From the cell containing the given text, extract its center point as [X, Y] coordinate. 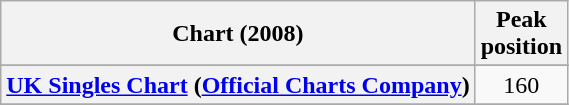
UK Singles Chart (Official Charts Company) [238, 85]
Chart (2008) [238, 34]
Peakposition [521, 34]
160 [521, 85]
